Output the (x, y) coordinate of the center of the cell containing the given text.  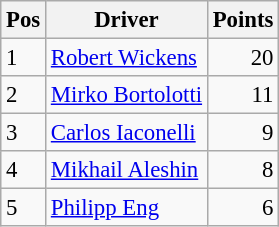
Mirko Bortolotti (127, 95)
11 (242, 95)
20 (242, 58)
Robert Wickens (127, 58)
Driver (127, 20)
Mikhail Aleshin (127, 170)
Carlos Iaconelli (127, 133)
6 (242, 208)
9 (242, 133)
8 (242, 170)
Points (242, 20)
1 (24, 58)
Philipp Eng (127, 208)
4 (24, 170)
5 (24, 208)
2 (24, 95)
3 (24, 133)
Pos (24, 20)
